Detect which cell encompasses the target text, then output its [X, Y] center coordinate. 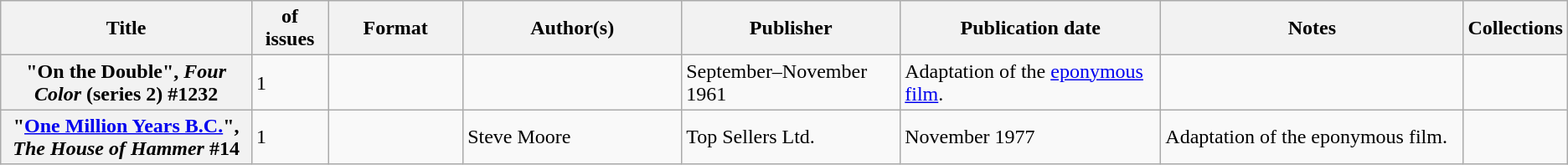
Publication date [1030, 28]
Author(s) [573, 28]
September–November 1961 [791, 82]
"On the Double", Four Color (series 2) #1232 [126, 82]
Title [126, 28]
Collections [1515, 28]
Notes [1312, 28]
Publisher [791, 28]
"One Million Years B.C.", The House of Hammer #14 [126, 137]
Top Sellers Ltd. [791, 137]
Steve Moore [573, 137]
November 1977 [1030, 137]
Format [395, 28]
of issues [290, 28]
